Detect which cell encompasses the target text, then output its [X, Y] center coordinate. 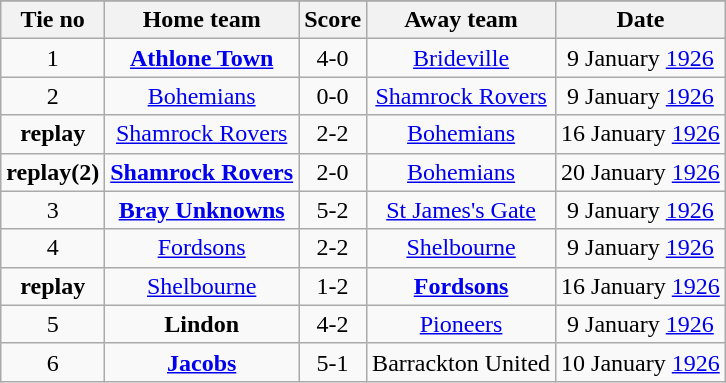
Pioneers [462, 324]
Home team [202, 20]
4 [53, 248]
5 [53, 324]
replay(2) [53, 172]
0-0 [333, 96]
Away team [462, 20]
10 January 1926 [641, 362]
3 [53, 210]
20 January 1926 [641, 172]
5-1 [333, 362]
Jacobs [202, 362]
Brideville [462, 58]
Athlone Town [202, 58]
1 [53, 58]
St James's Gate [462, 210]
Barrackton United [462, 362]
5-2 [333, 210]
Date [641, 20]
Tie no [53, 20]
1-2 [333, 286]
4-0 [333, 58]
Lindon [202, 324]
2 [53, 96]
2-0 [333, 172]
4-2 [333, 324]
Bray Unknowns [202, 210]
Score [333, 20]
6 [53, 362]
